Pinpoint the cell where the given text exists, returning its [x, y] midpoint coordinate. 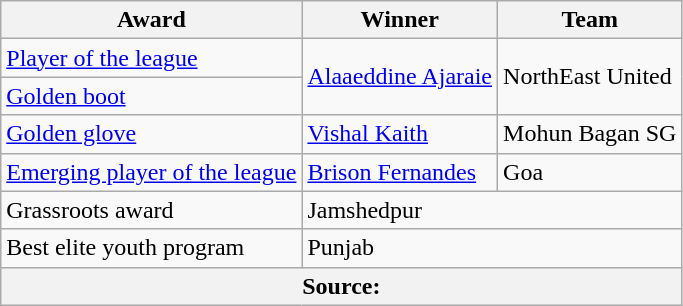
Goa [590, 172]
Emerging player of the league [152, 172]
Team [590, 20]
Player of the league [152, 58]
Winner [400, 20]
NorthEast United [590, 77]
Grassroots award [152, 210]
Punjab [492, 248]
Brison Fernandes [400, 172]
Mohun Bagan SG [590, 134]
Vishal Kaith [400, 134]
Golden glove [152, 134]
Golden boot [152, 96]
Source: [342, 286]
Jamshedpur [492, 210]
Award [152, 20]
Best elite youth program [152, 248]
Alaaeddine Ajaraie [400, 77]
